Provide the [X, Y] coordinate of the cell's center where the given text is located.  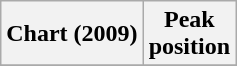
Peakposition [189, 34]
Chart (2009) [72, 34]
